Return (x, y) of the center of cell containing provided text 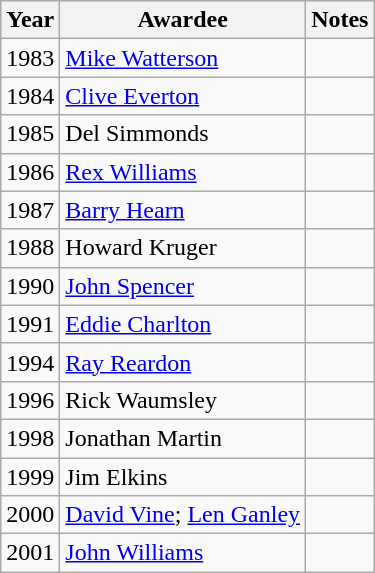
1990 (30, 286)
2001 (30, 553)
Notes (340, 20)
2000 (30, 515)
Rick Waumsley (183, 400)
Jim Elkins (183, 477)
Mike Watterson (183, 58)
Barry Hearn (183, 210)
1999 (30, 477)
John Spencer (183, 286)
David Vine; Len Ganley (183, 515)
1983 (30, 58)
1986 (30, 172)
Ray Reardon (183, 362)
1987 (30, 210)
Year (30, 20)
Howard Kruger (183, 248)
1994 (30, 362)
Clive Everton (183, 96)
1998 (30, 438)
1985 (30, 134)
Eddie Charlton (183, 324)
Jonathan Martin (183, 438)
John Williams (183, 553)
Del Simmonds (183, 134)
Rex Williams (183, 172)
1984 (30, 96)
1991 (30, 324)
1996 (30, 400)
1988 (30, 248)
Awardee (183, 20)
